From the cell containing the given text, extract its center point as [x, y] coordinate. 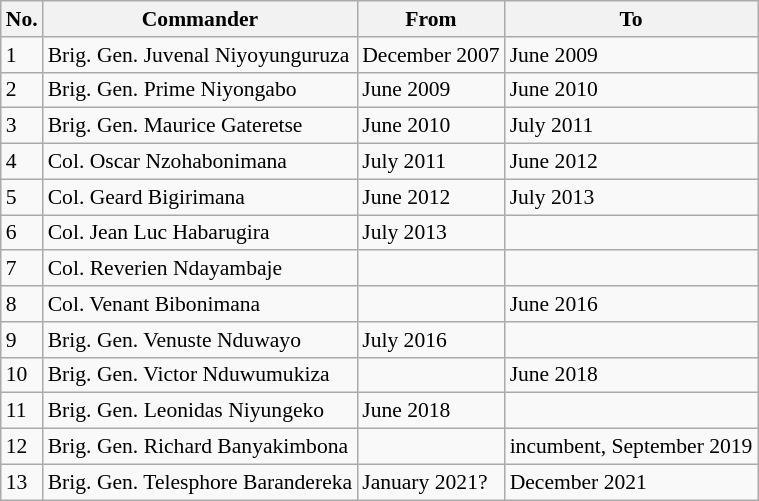
December 2007 [430, 55]
13 [22, 482]
10 [22, 375]
11 [22, 411]
incumbent, September 2019 [632, 447]
Brig. Gen. Richard Banyakimbona [200, 447]
January 2021? [430, 482]
7 [22, 269]
5 [22, 197]
8 [22, 304]
12 [22, 447]
1 [22, 55]
From [430, 19]
Col. Jean Luc Habarugira [200, 233]
July 2016 [430, 340]
Brig. Gen. Maurice Gateretse [200, 126]
Col. Oscar Nzohabonimana [200, 162]
December 2021 [632, 482]
Brig. Gen. Telesphore Barandereka [200, 482]
Brig. Gen. Leonidas Niyungeko [200, 411]
2 [22, 90]
Col. Reverien Ndayambaje [200, 269]
6 [22, 233]
Col. Geard Bigirimana [200, 197]
4 [22, 162]
Brig. Gen. Venuste Nduwayo [200, 340]
Brig. Gen. Prime Niyongabo [200, 90]
3 [22, 126]
Brig. Gen. Juvenal Niyoyunguruza [200, 55]
June 2016 [632, 304]
No. [22, 19]
9 [22, 340]
Col. Venant Bibonimana [200, 304]
Commander [200, 19]
To [632, 19]
Brig. Gen. Victor Nduwumukiza [200, 375]
